For the text-containing cell, return its midpoint in [X, Y] coordinate format. 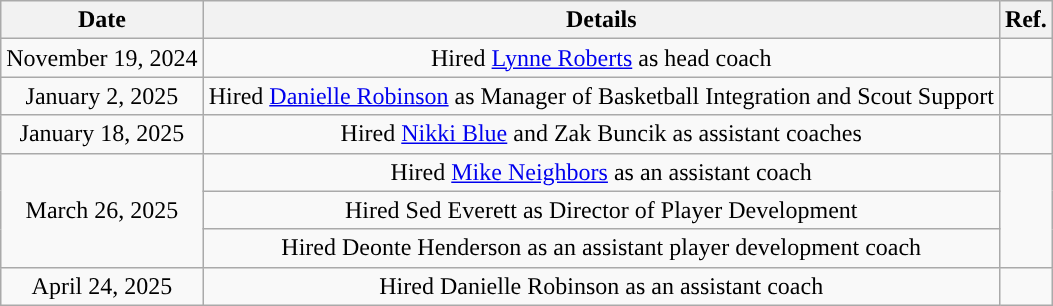
Date [102, 20]
January 18, 2025 [102, 134]
Hired Danielle Robinson as Manager of Basketball Integration and Scout Support [601, 96]
Details [601, 20]
Ref. [1026, 20]
Hired Nikki Blue and Zak Buncik as assistant coaches [601, 134]
Hired Danielle Robinson as an assistant coach [601, 286]
November 19, 2024 [102, 58]
March 26, 2025 [102, 210]
Hired Deonte Henderson as an assistant player development coach [601, 248]
Hired Sed Everett as Director of Player Development [601, 210]
Hired Lynne Roberts as head coach [601, 58]
April 24, 2025 [102, 286]
Hired Mike Neighbors as an assistant coach [601, 172]
January 2, 2025 [102, 96]
